Capture the cell that displays the provided text and extract its [x, y] central coordinate. 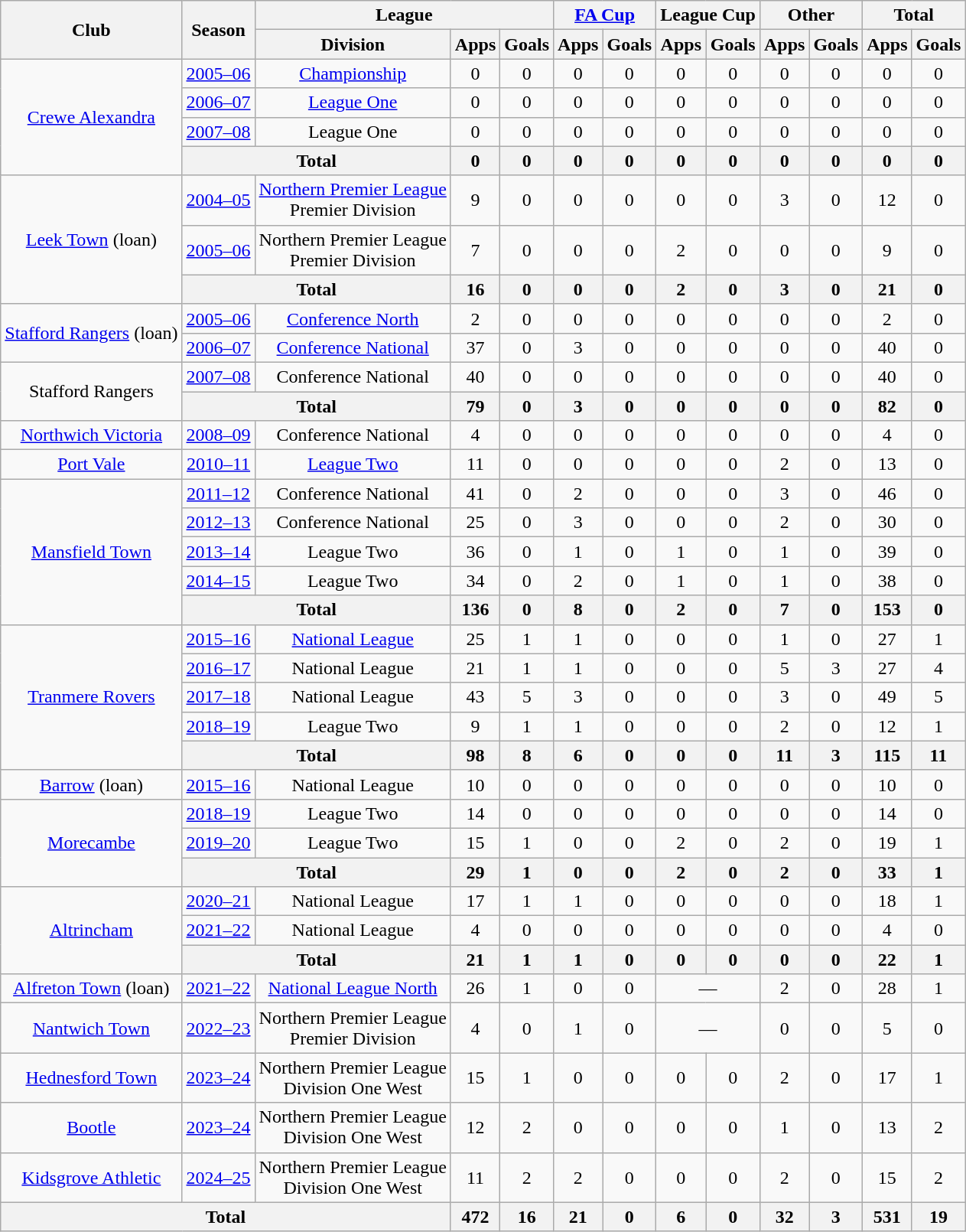
472 [475, 1217]
Hednesford Town [92, 1077]
Crewe Alexandra [92, 117]
Port Vale [92, 464]
79 [475, 406]
Stafford Rangers (loan) [92, 333]
2011–12 [219, 494]
98 [475, 755]
38 [887, 581]
2014–15 [219, 581]
2016–17 [219, 668]
Bootle [92, 1128]
32 [784, 1217]
531 [887, 1217]
Mansfield Town [92, 552]
Stafford Rangers [92, 391]
League [404, 15]
National League North [353, 989]
49 [887, 697]
2022–23 [219, 1028]
Barrow (loan) [92, 784]
28 [887, 989]
2013–14 [219, 552]
30 [887, 523]
Tranmere Rovers [92, 697]
Alfreton Town (loan) [92, 989]
Conference North [353, 318]
Leek Town (loan) [92, 240]
2004–05 [219, 200]
18 [887, 901]
2017–18 [219, 697]
2019–20 [219, 843]
22 [887, 960]
FA Cup [605, 15]
Championship [353, 73]
82 [887, 406]
2012–13 [219, 523]
Morecambe [92, 843]
Northwich Victoria [92, 435]
34 [475, 581]
46 [887, 494]
26 [475, 989]
League Cup [708, 15]
41 [475, 494]
2008–09 [219, 435]
43 [475, 697]
36 [475, 552]
153 [887, 610]
37 [475, 347]
Kidsgrove Athletic [92, 1177]
2020–21 [219, 901]
Club [92, 30]
Season [219, 30]
39 [887, 552]
Division [353, 44]
2024–25 [219, 1177]
Altrincham [92, 931]
Nantwich Town [92, 1028]
Other [811, 15]
115 [887, 755]
136 [475, 610]
29 [475, 872]
2010–11 [219, 464]
33 [887, 872]
